For the text-containing cell, return its midpoint in [x, y] coordinate format. 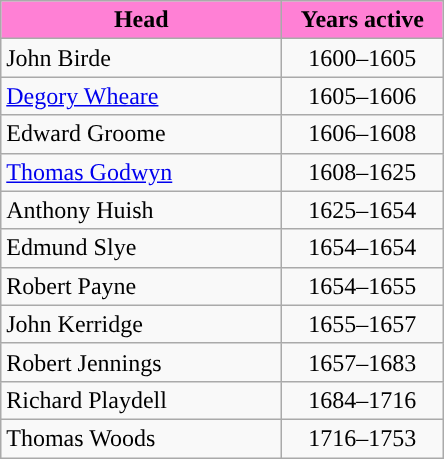
Robert Jennings [142, 362]
1608–1625 [362, 172]
John Birde [142, 58]
Edward Groome [142, 134]
1606–1608 [362, 134]
1684–1716 [362, 400]
Edmund Slye [142, 248]
Degory Wheare [142, 96]
1657–1683 [362, 362]
1654–1654 [362, 248]
1600–1605 [362, 58]
1605–1606 [362, 96]
1654–1655 [362, 286]
Head [142, 20]
1716–1753 [362, 438]
Thomas Woods [142, 438]
Years active [362, 20]
1625–1654 [362, 210]
Thomas Godwyn [142, 172]
1655–1657 [362, 324]
John Kerridge [142, 324]
Richard Playdell [142, 400]
Robert Payne [142, 286]
Anthony Huish [142, 210]
